Pinpoint the cell where the given text exists, returning its (X, Y) midpoint coordinate. 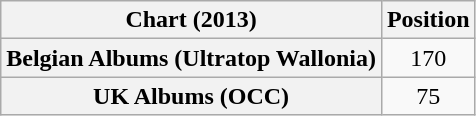
UK Albums (OCC) (192, 96)
75 (428, 96)
Position (428, 20)
170 (428, 58)
Chart (2013) (192, 20)
Belgian Albums (Ultratop Wallonia) (192, 58)
